Determine the (x, y) coordinate at the center of the cell enclosing the given text.  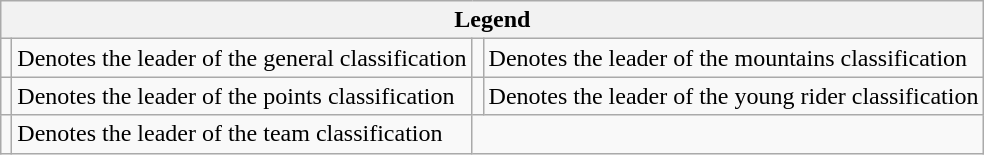
Legend (492, 20)
Denotes the leader of the mountains classification (734, 58)
Denotes the leader of the team classification (242, 134)
Denotes the leader of the general classification (242, 58)
Denotes the leader of the young rider classification (734, 96)
Denotes the leader of the points classification (242, 96)
